Provide the [X, Y] coordinate of the cell's center where the given text is located.  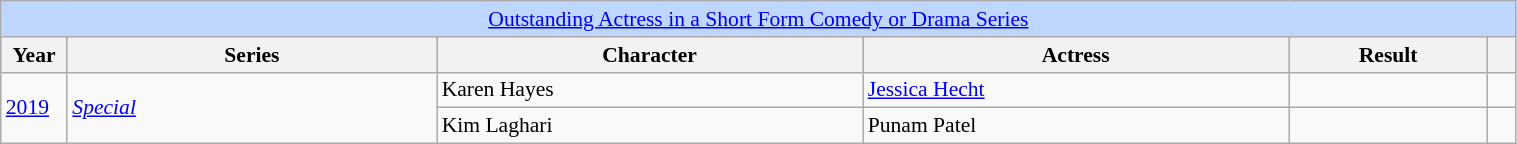
Special [252, 108]
Year [34, 55]
Actress [1076, 55]
Karen Hayes [650, 90]
2019 [34, 108]
Character [650, 55]
Outstanding Actress in a Short Form Comedy or Drama Series [758, 19]
Series [252, 55]
Kim Laghari [650, 126]
Jessica Hecht [1076, 90]
Result [1388, 55]
Punam Patel [1076, 126]
